From the cell containing the given text, extract its center point as (X, Y) coordinate. 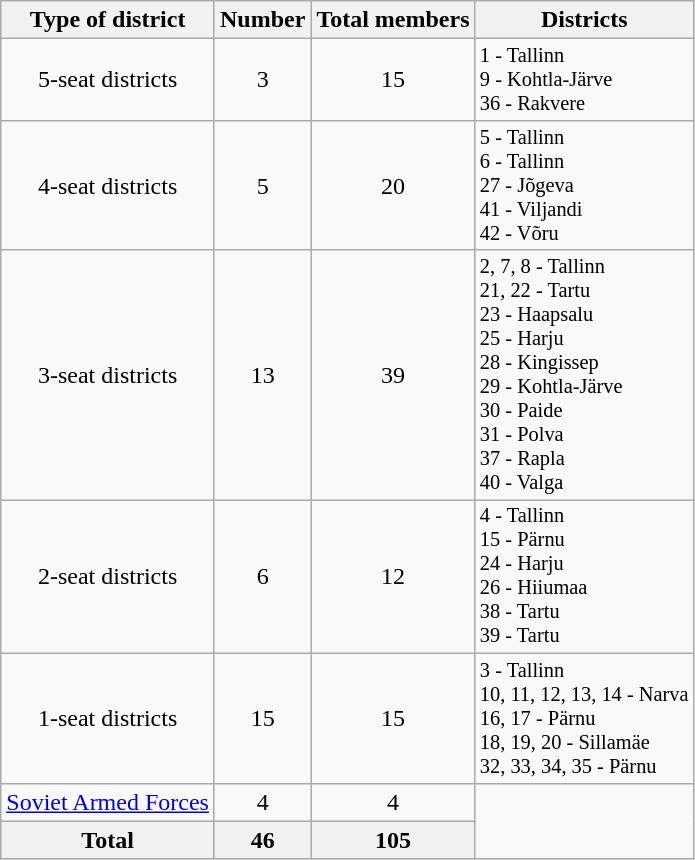
Total (108, 840)
3 - Tallinn10, 11, 12, 13, 14 - Narva16, 17 - Pärnu18, 19, 20 - Sillamäe32, 33, 34, 35 - Pärnu (584, 718)
12 (393, 577)
5 (262, 185)
105 (393, 840)
6 (262, 577)
Total members (393, 20)
39 (393, 375)
5 - Tallinn6 - Tallinn27 - Jõgeva41 - Viljandi42 - Võru (584, 185)
2-seat districts (108, 577)
4-seat districts (108, 185)
1-seat districts (108, 718)
20 (393, 185)
2, 7, 8 - Tallinn21, 22 - Tartu23 - Haapsalu25 - Harju28 - Kingissep29 - Kohtla-Järve30 - Paide31 - Polva37 - Rapla40 - Valga (584, 375)
Number (262, 20)
3 (262, 80)
46 (262, 840)
13 (262, 375)
5-seat districts (108, 80)
3-seat districts (108, 375)
Districts (584, 20)
Type of district (108, 20)
1 - Tallinn9 - Kohtla-Järve36 - Rakvere (584, 80)
Soviet Armed Forces (108, 802)
4 - Tallinn15 - Pärnu24 - Harju26 - Hiiumaa38 - Tartu39 - Tartu (584, 577)
